Output the (x, y) coordinate of the center of the cell containing the given text.  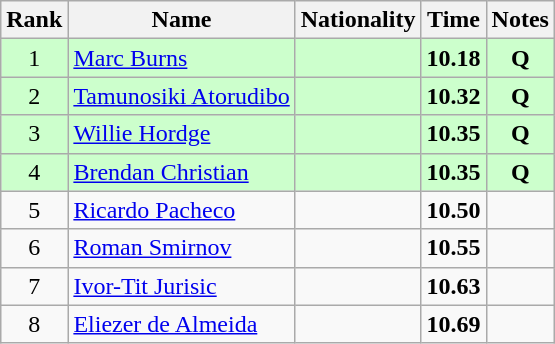
Rank (34, 20)
10.50 (454, 210)
Ricardo Pacheco (182, 210)
Name (182, 20)
8 (34, 324)
2 (34, 96)
7 (34, 286)
10.32 (454, 96)
5 (34, 210)
6 (34, 248)
Ivor-Tit Jurisic (182, 286)
3 (34, 134)
10.55 (454, 248)
10.18 (454, 58)
4 (34, 172)
Roman Smirnov (182, 248)
Nationality (358, 20)
Eliezer de Almeida (182, 324)
Willie Hordge (182, 134)
Tamunosiki Atorudibo (182, 96)
Notes (520, 20)
1 (34, 58)
10.69 (454, 324)
Time (454, 20)
10.63 (454, 286)
Brendan Christian (182, 172)
Marc Burns (182, 58)
